Determine the (X, Y) coordinate at the center of the cell enclosing the given text.  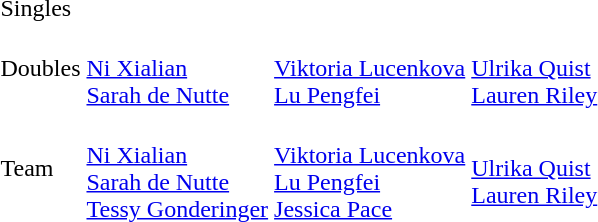
Ni XialianSarah de Nutte (178, 68)
Viktoria LucenkovaLu Pengfei (370, 68)
